For the text-containing cell, return its midpoint in (X, Y) coordinate format. 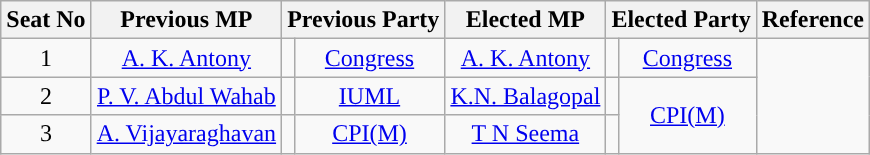
K.N. Balagopal (526, 96)
Elected Party (681, 20)
1 (46, 58)
2 (46, 96)
T N Seema (526, 134)
Reference (812, 20)
3 (46, 134)
Previous Party (364, 20)
P. V. Abdul Wahab (186, 96)
Seat No (46, 20)
IUML (370, 96)
A. Vijayaraghavan (186, 134)
Previous MP (186, 20)
Elected MP (526, 20)
